Return (x, y) of the center of cell containing provided text 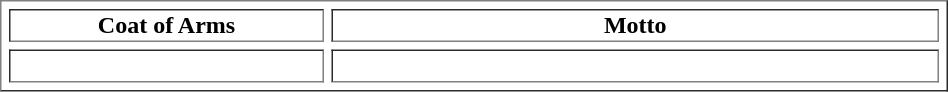
Coat of Arms (166, 26)
Motto (636, 26)
